Identify which cell holds the provided text, then report its [x, y] central coordinate. 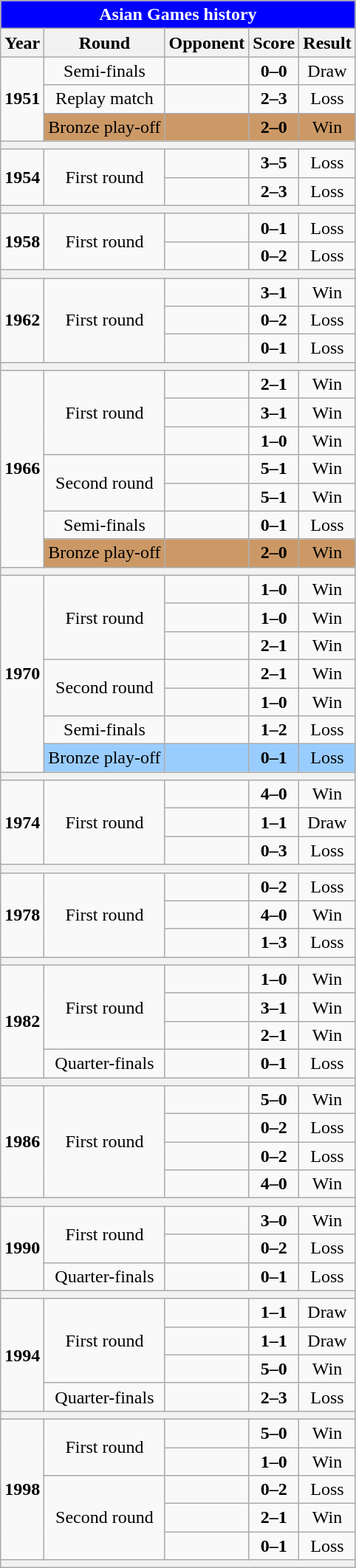
1962 [22, 320]
Opponent [207, 43]
1–2 [274, 730]
1970 [22, 673]
1966 [22, 469]
Score [274, 43]
3–0 [274, 1220]
Asian Games history [178, 15]
1958 [22, 241]
Result [327, 43]
1978 [22, 915]
1951 [22, 99]
Year [22, 43]
0–3 [274, 850]
1986 [22, 1142]
0–0 [274, 71]
1954 [22, 177]
1974 [22, 822]
1998 [22, 1489]
1990 [22, 1248]
1982 [22, 1021]
1–3 [274, 943]
Round [105, 43]
3–5 [274, 163]
Replay match [105, 99]
1994 [22, 1355]
